Provide the [X, Y] coordinate of the cell's center where the given text is located.  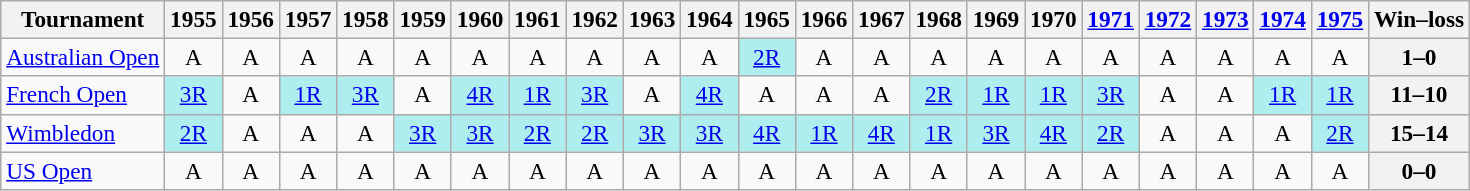
1958 [366, 19]
1970 [1054, 19]
1962 [594, 19]
1960 [480, 19]
Australian Open [83, 57]
1965 [766, 19]
1969 [996, 19]
US Open [83, 170]
1956 [250, 19]
1959 [422, 19]
0–0 [1420, 170]
1–0 [1420, 57]
1973 [1226, 19]
1955 [194, 19]
1975 [1340, 19]
15–14 [1420, 133]
1961 [538, 19]
French Open [83, 95]
1963 [652, 19]
1974 [1282, 19]
Wimbledon [83, 133]
1971 [1110, 19]
Tournament [83, 19]
1972 [1168, 19]
Win–loss [1420, 19]
11–10 [1420, 95]
1957 [308, 19]
1966 [824, 19]
1968 [938, 19]
1967 [882, 19]
1964 [710, 19]
